Scan for the cell matching the given text and deliver its [X, Y] coordinate at center. 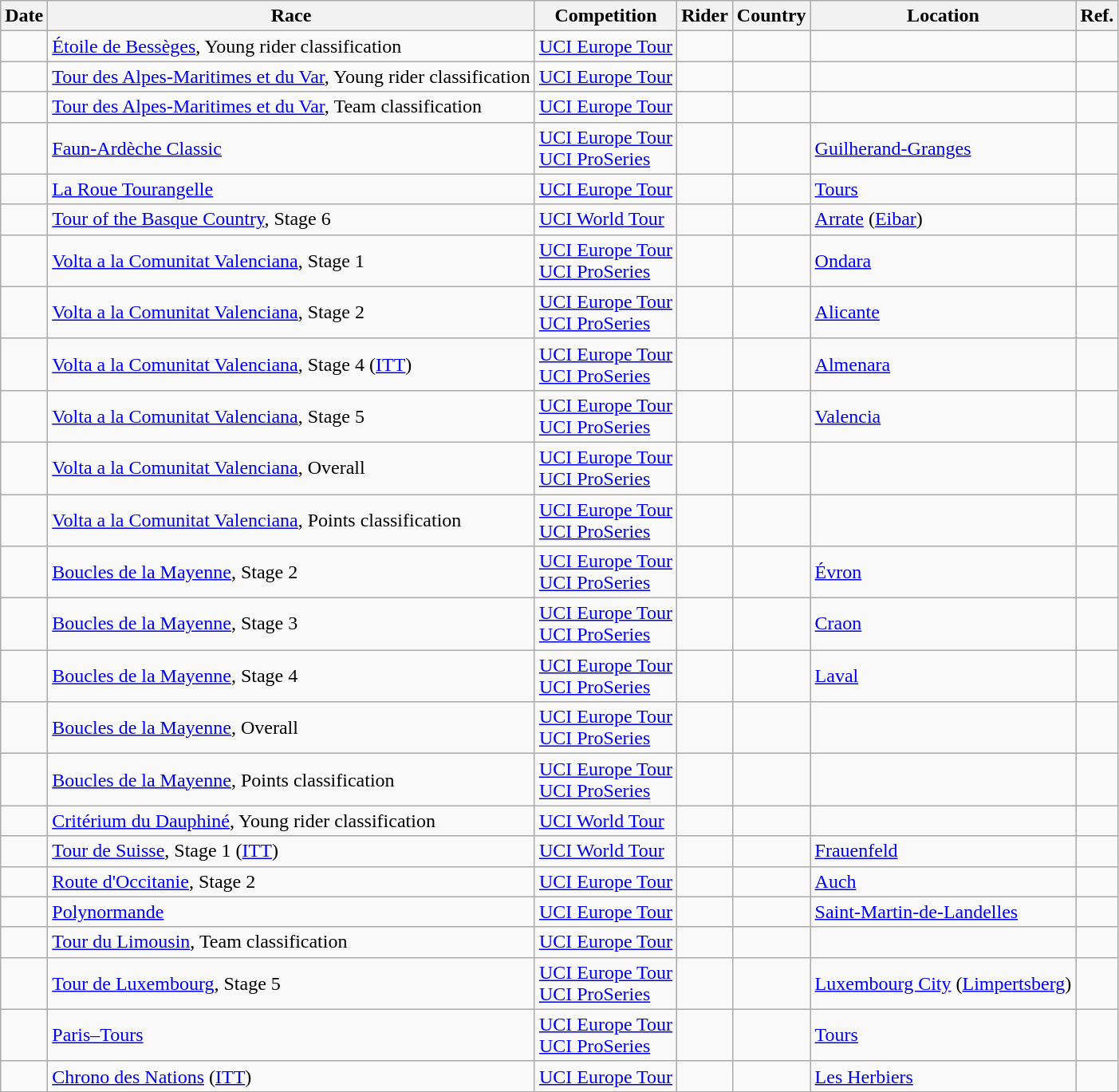
Route d'Occitanie, Stage 2 [292, 881]
Boucles de la Mayenne, Stage 2 [292, 573]
Frauenfeld [943, 851]
Volta a la Comunitat Valenciana, Overall [292, 467]
Étoile de Bessèges, Young rider classification [292, 46]
Country [771, 16]
Tour des Alpes-Maritimes et du Var, Team classification [292, 107]
Volta a la Comunitat Valenciana, Points classification [292, 520]
Race [292, 16]
Boucles de la Mayenne, Overall [292, 727]
Volta a la Comunitat Valenciana, Stage 4 (ITT) [292, 364]
Alicante [943, 313]
Competition [605, 16]
Saint-Martin-de-Landelles [943, 912]
Boucles de la Mayenne, Points classification [292, 780]
Faun-Ardèche Classic [292, 148]
Volta a la Comunitat Valenciana, Stage 1 [292, 260]
Tour des Alpes-Maritimes et du Var, Young rider classification [292, 77]
Volta a la Comunitat Valenciana, Stage 5 [292, 416]
Luxembourg City (Limpertsberg) [943, 983]
Guilherand-Granges [943, 148]
Valencia [943, 416]
Tour de Luxembourg, Stage 5 [292, 983]
Location [943, 16]
Rider [705, 16]
Ref. [1097, 16]
Tour de Suisse, Stage 1 (ITT) [292, 851]
Arrate (Eibar) [943, 219]
Auch [943, 881]
Date [24, 16]
Critérium du Dauphiné, Young rider classification [292, 821]
Boucles de la Mayenne, Stage 3 [292, 624]
Ondara [943, 260]
Volta a la Comunitat Valenciana, Stage 2 [292, 313]
Boucles de la Mayenne, Stage 4 [292, 676]
Tour of the Basque Country, Stage 6 [292, 219]
Polynormande [292, 912]
Les Herbiers [943, 1076]
Paris–Tours [292, 1035]
Chrono des Nations (ITT) [292, 1076]
Évron [943, 573]
La Roue Tourangelle [292, 189]
Tour du Limousin, Team classification [292, 942]
Laval [943, 676]
Craon [943, 624]
Almenara [943, 364]
